Capture the cell that displays the provided text and extract its [x, y] central coordinate. 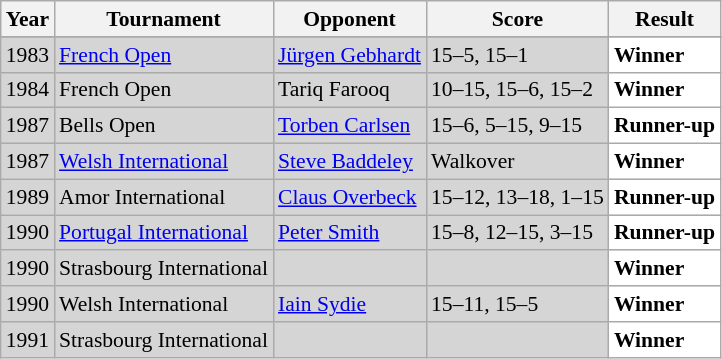
Portugal International [164, 233]
Torben Carlsen [350, 126]
1983 [28, 55]
1984 [28, 90]
Tariq Farooq [350, 90]
1991 [28, 340]
15–5, 15–1 [518, 55]
15–6, 5–15, 9–15 [518, 126]
Result [664, 19]
15–12, 13–18, 1–15 [518, 197]
Jürgen Gebhardt [350, 55]
Steve Baddeley [350, 162]
Opponent [350, 19]
Bells Open [164, 126]
Year [28, 19]
Score [518, 19]
Iain Sydie [350, 304]
Peter Smith [350, 233]
15–8, 12–15, 3–15 [518, 233]
10–15, 15–6, 15–2 [518, 90]
1989 [28, 197]
Claus Overbeck [350, 197]
Tournament [164, 19]
15–11, 15–5 [518, 304]
Walkover [518, 162]
Amor International [164, 197]
